Return [X, Y] of the center of cell containing provided text 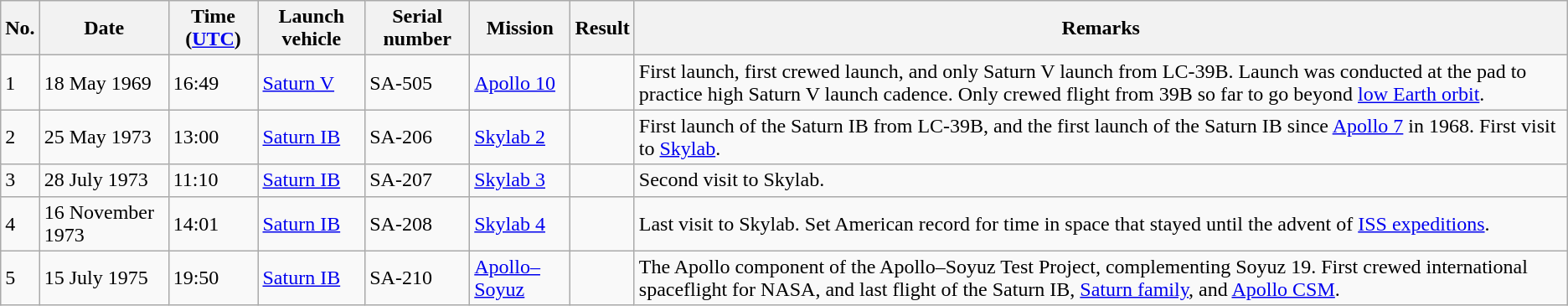
16 November 1973 [104, 223]
25 May 1973 [104, 137]
1 [20, 82]
13:00 [213, 137]
Saturn V [312, 82]
Apollo–Soyuz [520, 278]
SA-505 [417, 82]
19:50 [213, 278]
Serial number [417, 29]
15 July 1975 [104, 278]
Skylab 2 [520, 137]
2 [20, 137]
Skylab 4 [520, 223]
4 [20, 223]
SA-210 [417, 278]
Mission [520, 29]
SA-208 [417, 223]
Date [104, 29]
Result [602, 29]
5 [20, 278]
14:01 [213, 223]
No. [20, 29]
18 May 1969 [104, 82]
Skylab 3 [520, 180]
11:10 [213, 180]
Last visit to Skylab. Set American record for time in space that stayed until the advent of ISS expeditions. [1101, 223]
16:49 [213, 82]
SA-207 [417, 180]
Remarks [1101, 29]
3 [20, 180]
SA-206 [417, 137]
Time (UTC) [213, 29]
Apollo 10 [520, 82]
Launch vehicle [312, 29]
Second visit to Skylab. [1101, 180]
28 July 1973 [104, 180]
First launch of the Saturn IB from LC-39B, and the first launch of the Saturn IB since Apollo 7 in 1968. First visit to Skylab. [1101, 137]
